Output the (X, Y) coordinate of the center of the cell containing the given text.  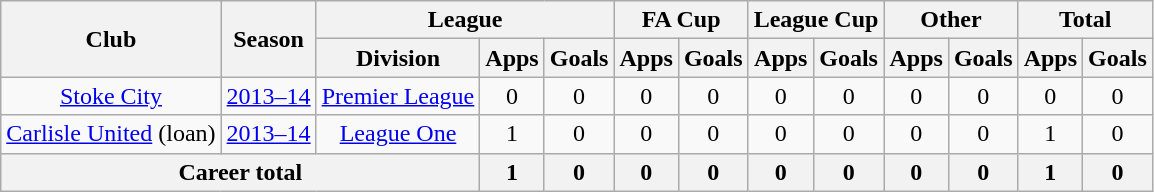
Career total (240, 172)
League Cup (816, 20)
League (465, 20)
Total (1085, 20)
Club (111, 39)
Carlisle United (loan) (111, 134)
Stoke City (111, 96)
Division (398, 58)
Other (951, 20)
Season (268, 39)
Premier League (398, 96)
League One (398, 134)
FA Cup (681, 20)
